Search for the cell housing the specified text and yield its (X, Y) center coordinate. 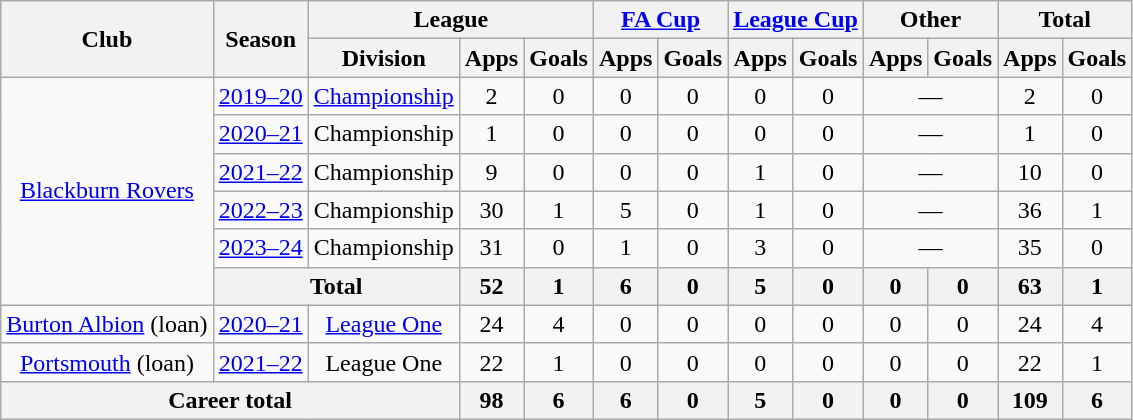
2023–24 (260, 248)
Portsmouth (loan) (107, 362)
2022–23 (260, 210)
52 (491, 286)
3 (760, 248)
98 (491, 400)
9 (491, 172)
109 (1030, 400)
League Cup (796, 20)
63 (1030, 286)
Burton Albion (loan) (107, 324)
35 (1030, 248)
League (450, 20)
2019–20 (260, 96)
Career total (230, 400)
31 (491, 248)
Season (260, 39)
10 (1030, 172)
Division (384, 58)
Other (930, 20)
30 (491, 210)
Club (107, 39)
36 (1030, 210)
FA Cup (660, 20)
Blackburn Rovers (107, 191)
